Locate the cell with the specified text and output its [x, y] center coordinate. 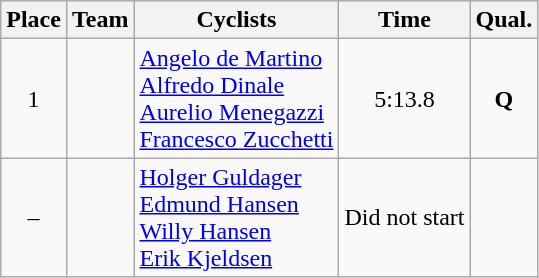
Holger Guldager Edmund Hansen Willy Hansen Erik Kjeldsen [236, 218]
Qual. [504, 20]
Place [34, 20]
Did not start [404, 218]
5:13.8 [404, 98]
Angelo de Martino Alfredo Dinale Aurelio Menegazzi Francesco Zucchetti [236, 98]
– [34, 218]
Team [100, 20]
Time [404, 20]
1 [34, 98]
Cyclists [236, 20]
Q [504, 98]
